Output the [X, Y] coordinate of the center of the cell containing the given text.  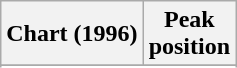
Peakposition [189, 34]
Chart (1996) [72, 34]
